Return (x, y) of the center of cell containing provided text 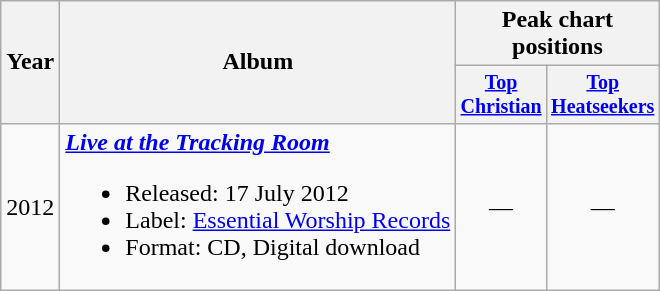
Year (30, 62)
TopChristian (502, 94)
TopHeatseekers (602, 94)
Peak chart positions (558, 34)
2012 (30, 206)
Live at the Tracking RoomReleased: 17 July 2012Label: Essential Worship RecordsFormat: CD, Digital download (258, 206)
Album (258, 62)
